Detect which cell encompasses the target text, then output its (X, Y) center coordinate. 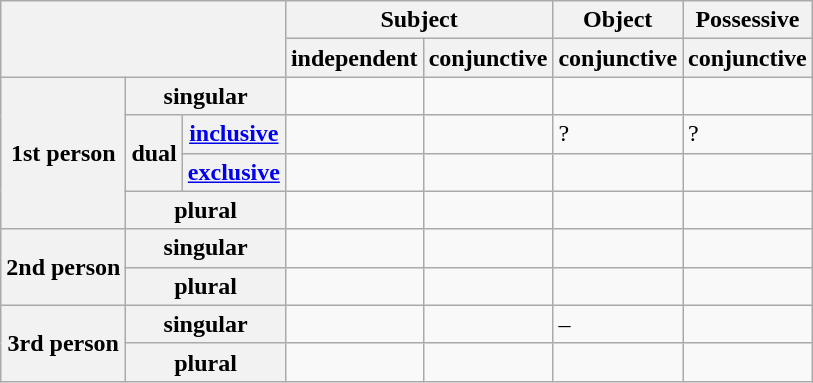
3rd person (64, 343)
2nd person (64, 267)
Subject (418, 20)
inclusive (234, 134)
1st person (64, 153)
independent (354, 58)
Possessive (748, 20)
exclusive (234, 172)
dual (154, 153)
Object (618, 20)
– (618, 324)
